Provide the (x, y) coordinate of the cell's center where the given text is located.  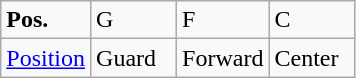
F (223, 20)
Guard (134, 58)
C (312, 20)
Center (312, 58)
Pos. (46, 20)
Position (46, 58)
G (134, 20)
Forward (223, 58)
